Identify which cell holds the provided text, then report its [x, y] central coordinate. 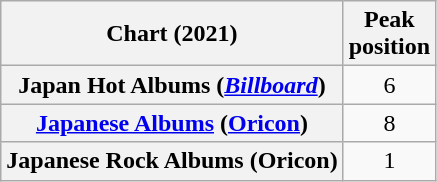
Chart (2021) [172, 34]
1 [389, 161]
Japanese Albums (Oricon) [172, 123]
Japan Hot Albums (Billboard) [172, 85]
Japanese Rock Albums (Oricon) [172, 161]
6 [389, 85]
Peakposition [389, 34]
8 [389, 123]
